Detect which cell encompasses the target text, then output its [x, y] center coordinate. 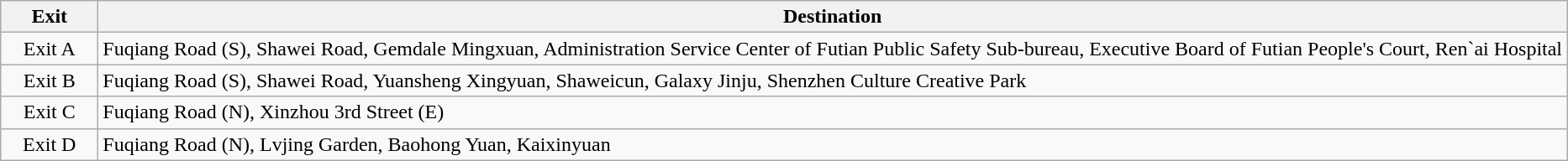
Exit A [50, 49]
Fuqiang Road (N), Lvjing Garden, Baohong Yuan, Kaixinyuan [833, 144]
Fuqiang Road (S), Shawei Road, Yuansheng Xingyuan, Shaweicun, Galaxy Jinju, Shenzhen Culture Creative Park [833, 80]
Destination [833, 17]
Exit [50, 17]
Exit D [50, 144]
Exit C [50, 112]
Exit B [50, 80]
Fuqiang Road (N), Xinzhou 3rd Street (E) [833, 112]
